Provide the (X, Y) coordinate of the cell's center where the given text is located.  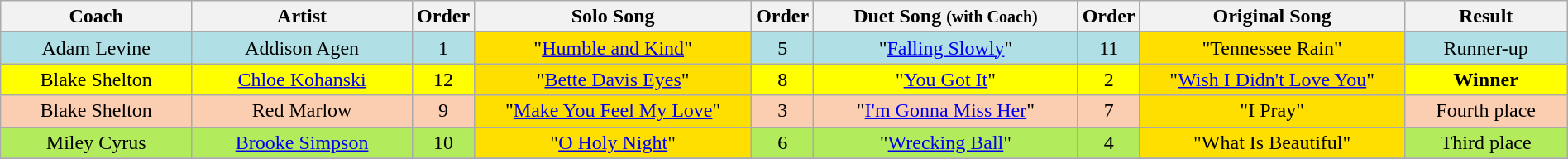
Winner (1485, 79)
10 (443, 142)
Original Song (1272, 17)
"Falling Slowly" (946, 48)
Addison Agen (303, 48)
"You Got It" (946, 79)
Third place (1485, 142)
"I'm Gonna Miss Her" (946, 111)
5 (782, 48)
"Wish I Didn't Love You" (1272, 79)
Miley Cyrus (96, 142)
Solo Song (614, 17)
Chloe Kohanski (303, 79)
Coach (96, 17)
"I Pray" (1272, 111)
8 (782, 79)
9 (443, 111)
7 (1108, 111)
Fourth place (1485, 111)
2 (1108, 79)
"Humble and Kind" (614, 48)
"Bette Davis Eyes" (614, 79)
Runner-up (1485, 48)
6 (782, 142)
4 (1108, 142)
Duet Song (with Coach) (946, 17)
"What Is Beautiful" (1272, 142)
"Tennessee Rain" (1272, 48)
"Make You Feel My Love" (614, 111)
"Wrecking Ball" (946, 142)
12 (443, 79)
Adam Levine (96, 48)
Red Marlow (303, 111)
Brooke Simpson (303, 142)
1 (443, 48)
"O Holy Night" (614, 142)
Result (1485, 17)
Artist (303, 17)
3 (782, 111)
11 (1108, 48)
